Find where the given text appears and provide that cell's center as (X, Y) coordinate. 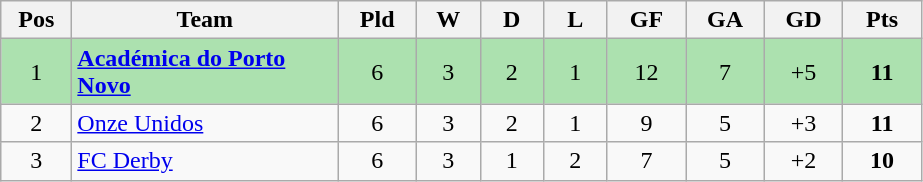
W (448, 20)
9 (646, 123)
+3 (804, 123)
+2 (804, 161)
12 (646, 72)
L (576, 20)
Académica do Porto Novo (205, 72)
GD (804, 20)
GF (646, 20)
Team (205, 20)
+5 (804, 72)
FC Derby (205, 161)
10 (882, 161)
Pts (882, 20)
Pld (378, 20)
GA (726, 20)
Pos (36, 20)
D (512, 20)
Onze Unidos (205, 123)
